Find where the given text appears and provide that cell's center as [x, y] coordinate. 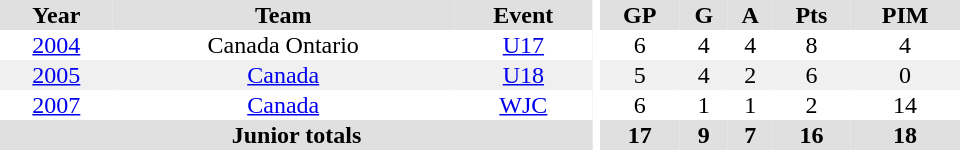
U17 [524, 45]
7 [750, 135]
2005 [56, 75]
Event [524, 15]
WJC [524, 105]
Pts [812, 15]
2007 [56, 105]
PIM [905, 15]
8 [812, 45]
GP [640, 15]
Canada Ontario [284, 45]
Junior totals [296, 135]
Year [56, 15]
2004 [56, 45]
16 [812, 135]
A [750, 15]
G [704, 15]
14 [905, 105]
Team [284, 15]
U18 [524, 75]
0 [905, 75]
9 [704, 135]
5 [640, 75]
17 [640, 135]
18 [905, 135]
